Return [X, Y] of the center of cell containing provided text 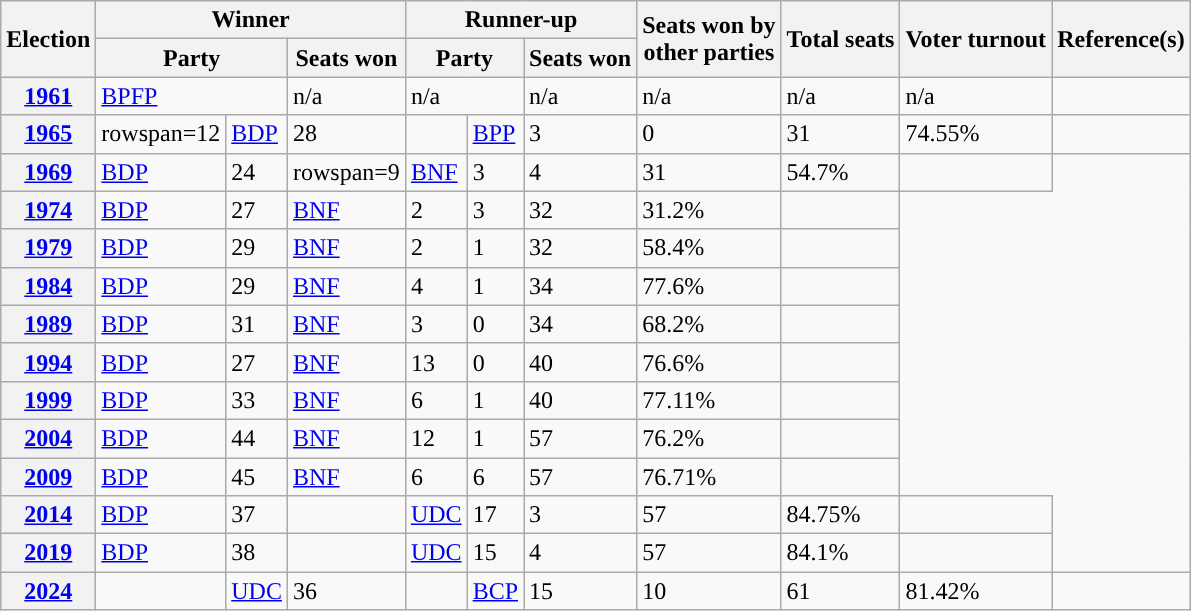
28 [346, 134]
81.42% [976, 591]
10 [709, 591]
Runner-up [520, 20]
1984 [48, 286]
1969 [48, 172]
BPFP [192, 96]
58.4% [709, 248]
13 [436, 362]
2014 [48, 515]
rowspan=12 [161, 134]
Voter turnout [976, 39]
44 [257, 438]
36 [346, 591]
74.55% [976, 134]
Winner [251, 20]
12 [436, 438]
77.6% [709, 286]
2024 [48, 591]
1999 [48, 400]
Total seats [840, 39]
2004 [48, 438]
Seats won byother parties [709, 39]
54.7% [840, 172]
Election [48, 39]
76.6% [709, 362]
84.1% [840, 553]
38 [257, 553]
84.75% [840, 515]
Reference(s) [1122, 39]
45 [257, 477]
BCP [495, 591]
31.2% [709, 210]
2019 [48, 553]
BPP [495, 134]
68.2% [709, 324]
17 [495, 515]
1961 [48, 96]
33 [257, 400]
1965 [48, 134]
37 [257, 515]
76.2% [709, 438]
1974 [48, 210]
24 [257, 172]
1989 [48, 324]
2009 [48, 477]
rowspan=9 [346, 172]
1979 [48, 248]
77.11% [709, 400]
1994 [48, 362]
76.71% [709, 477]
61 [840, 591]
